Scan for the cell matching the given text and deliver its (x, y) coordinate at center. 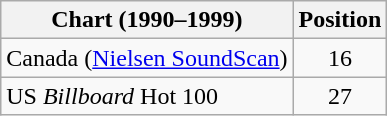
16 (340, 58)
Chart (1990–1999) (147, 20)
Canada (Nielsen SoundScan) (147, 58)
Position (340, 20)
US Billboard Hot 100 (147, 96)
27 (340, 96)
